Search for the cell housing the specified text and yield its [x, y] center coordinate. 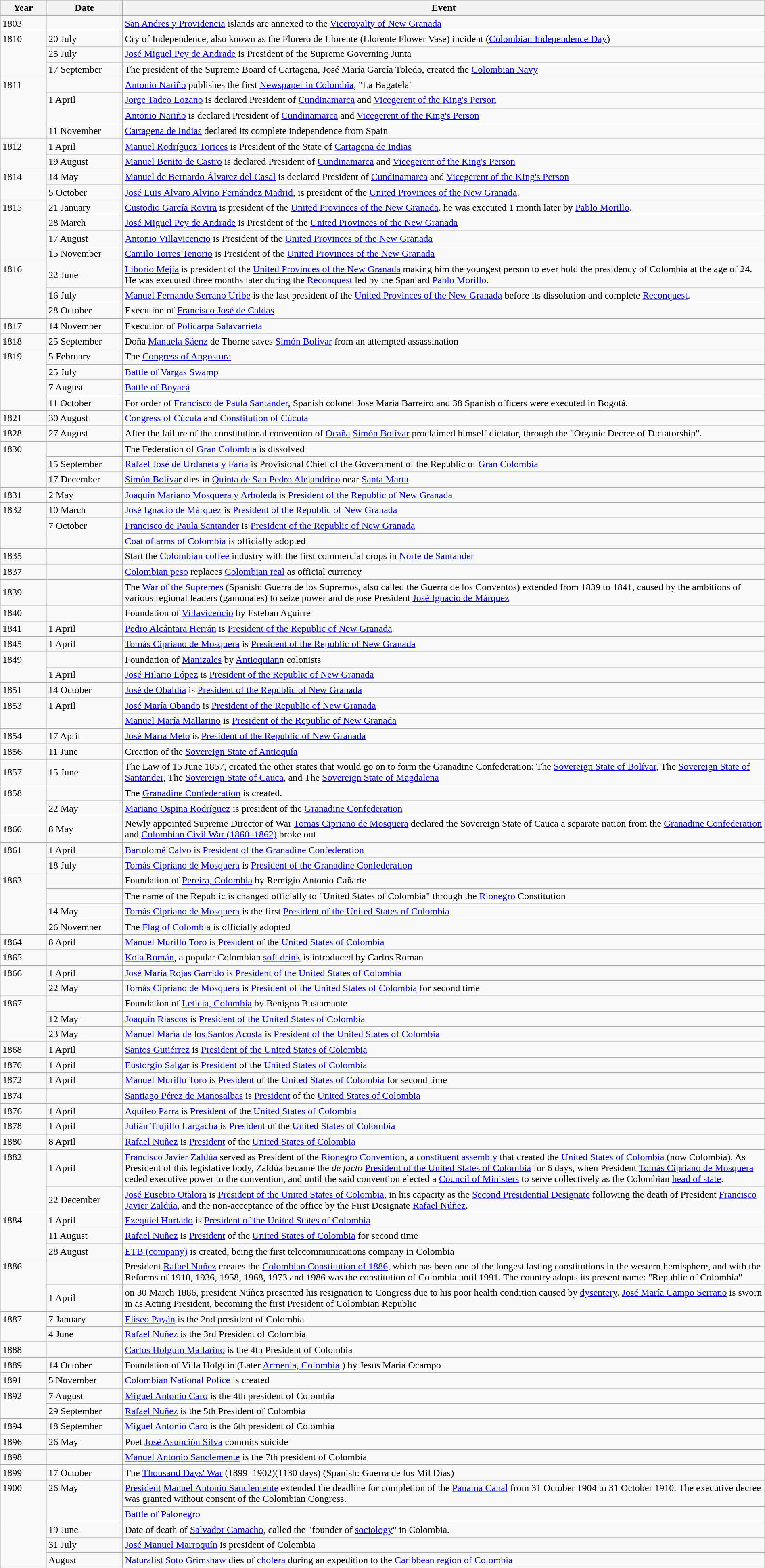
Battle of Palonegro [444, 1514]
1896 [23, 1442]
Camilo Torres Tenorio is President of the United Provinces of the New Granada [444, 254]
1899 [23, 1472]
1840 [23, 613]
1882 [23, 1181]
5 October [84, 192]
Manuel Murillo Toro is President of the United States of Colombia for second time [444, 1080]
ETB (company) is created, being the first telecommunications company in Colombia [444, 1251]
19 August [84, 161]
Manuel Rodríguez Torices is President of the State of Cartagena de Indias [444, 146]
Eustorgio Salgar is President of the United States of Colombia [444, 1065]
Simón Bolívar dies in Quinta de San Pedro Alejandrino near Santa Marta [444, 480]
1830 [23, 464]
Cartagena de Indias declared its complete independence from Spain [444, 131]
Manuel Murillo Toro is President of the United States of Colombia [444, 942]
Antonio Nariño publishes the first Newspaper in Colombia, "La Bagatela" [444, 85]
1867 [23, 1019]
Rafael Nuñez is the 3rd President of Colombia [444, 1334]
Miguel Antonio Caro is the 6th president of Colombia [444, 1426]
1856 [23, 752]
31 July [84, 1545]
Santos Gutiérrez is President of the United States of Colombia [444, 1050]
1863 [23, 904]
August [84, 1560]
José de Obaldía is President of the Republic of New Granada [444, 690]
The president of the Supreme Board of Cartagena, José María García Toledo, created the Colombian Navy [444, 69]
4 June [84, 1334]
12 May [84, 1019]
1900 [23, 1524]
José María Rojas Garrido is President of the United States of Colombia [444, 973]
Poet José Asunción Silva commits suicide [444, 1442]
1817 [23, 326]
San Andres y Providencia islands are annexed to the Viceroyalty of New Granada [444, 23]
1849 [23, 667]
1821 [23, 418]
José Hilario López is President of the Republic of New Granada [444, 674]
Antonio Nariño is declared President of Cundinamarca and Vicegerent of the King's Person [444, 115]
1861 [23, 858]
Manuel María Mallarino is President of the Republic of New Granada [444, 721]
1892 [23, 1403]
14 November [84, 326]
17 September [84, 69]
1835 [23, 556]
Colombian National Police is created [444, 1380]
Colombian peso replaces Colombian real as official currency [444, 572]
José Ignacio de Márquez is President of the Republic of New Granada [444, 510]
After the failure of the constitutional convention of Ocaña Simón Bolívar proclaimed himself dictator, through the "Organic Decree of Dictatorship". [444, 433]
17 April [84, 736]
The Flag of Colombia is officially adopted [444, 927]
For order of Francisco de Paula Santander, Spanish colonel Jose Maria Barreiro and 38 Spanish officers were executed in Bogotá. [444, 403]
Doña Manuela Sáenz de Thorne saves Simón Bolívar from an attempted assassination [444, 341]
26 November [84, 927]
Execution of Francisco José de Caldas [444, 311]
José Manuel Marroquín is president of Colombia [444, 1545]
1860 [23, 829]
1812 [23, 154]
18 July [84, 865]
1832 [23, 526]
Bartolomé Calvo is President of the Granadine Confederation [444, 850]
Custodio García Rovira is president of the United Provinces of the New Granada. he was executed 1 month later by Pablo Morillo. [444, 208]
1816 [23, 290]
20 July [84, 39]
Kola Román, a popular Colombian soft drink is introduced by Carlos Roman [444, 957]
Carlos Holguín Mallarino is the 4th President of Colombia [444, 1350]
José María Melo is President of the Republic of New Granada [444, 736]
1858 [23, 801]
Francisco de Paula Santander is President of the Republic of New Granada [444, 526]
1828 [23, 433]
1815 [23, 231]
21 January [84, 208]
Tomás Cipriano de Mosquera is President of the United States of Colombia for second time [444, 988]
The Congress of Angostura [444, 357]
15 June [84, 772]
1880 [23, 1142]
1886 [23, 1285]
1810 [23, 54]
23 May [84, 1034]
28 August [84, 1251]
1853 [23, 713]
Joaquín Riascos is President of the United States of Colombia [444, 1019]
2 May [84, 495]
Battle of Boyacá [444, 387]
5 November [84, 1380]
10 March [84, 510]
16 July [84, 295]
1865 [23, 957]
28 October [84, 311]
18 September [84, 1426]
1851 [23, 690]
1845 [23, 644]
1857 [23, 772]
Date of death of Salvador Camacho, called the "founder of sociology" in Colombia. [444, 1529]
1819 [23, 380]
Foundation of Villavicencio by Esteban Aguirre [444, 613]
Mariano Ospina Rodríguez is president of the Granadine Confederation [444, 808]
Cry of Independence, also known as the Florero de Llorente (Llorente Flower Vase) incident (Colombian Independence Day) [444, 39]
José Miguel Pey de Andrade is President of the Supreme Governing Junta [444, 54]
Rafael Nuñez is President of the United States of Colombia [444, 1142]
Tomás Cipriano de Mosquera is President of the Republic of New Granada [444, 644]
The Federation of Gran Colombia is dissolved [444, 449]
1894 [23, 1426]
1866 [23, 980]
Year [23, 8]
Rafael Nuñez is the 5th President of Colombia [444, 1411]
Manuel María de los Santos Acosta is President of the United States of Colombia [444, 1034]
Pedro Alcántara Herrán is President of the Republic of New Granada [444, 628]
1818 [23, 341]
1868 [23, 1050]
1889 [23, 1365]
15 September [84, 464]
17 December [84, 480]
Jorge Tadeo Lozano is declared President of Cundinamarca and Vicegerent of the King's Person [444, 100]
Congress of Cúcuta and Constitution of Cúcuta [444, 418]
Aquileo Parra is President of the United States of Colombia [444, 1111]
1898 [23, 1457]
The Thousand Days' War (1899–1902)(1130 days) (Spanish: Guerra de los Mil Días) [444, 1472]
1884 [23, 1236]
1891 [23, 1380]
The Granadine Confederation is created. [444, 793]
Manuel Benito de Castro is declared President of Cundinamarca and Vicegerent of the King's Person [444, 161]
Foundation of Manizales by Antioquiann colonists [444, 659]
1837 [23, 572]
Manuel Fernando Serrano Uribe is the last president of the United Provinces of the New Granada before its dissolution and complete Reconquest. [444, 295]
Miguel Antonio Caro is the 4th president of Colombia [444, 1396]
17 August [84, 238]
11 August [84, 1236]
Ezequiel Hurtado is President of the United States of Colombia [444, 1220]
15 November [84, 254]
27 August [84, 433]
Manuel Antonio Sanclemente is the 7th president of Colombia [444, 1457]
8 May [84, 829]
Execution of Policarpa Salavarrieta [444, 326]
Coat of arms of Colombia is officially adopted [444, 541]
Santiago Pérez de Manosalbas is President of the United States of Colombia [444, 1096]
Start the Colombian coffee industry with the first commercial crops in Norte de Santander [444, 556]
1864 [23, 942]
1874 [23, 1096]
1876 [23, 1111]
1841 [23, 628]
11 November [84, 131]
1887 [23, 1327]
Tomás Cipriano de Mosquera is the first President of the United States of Colombia [444, 911]
Rafael José de Urdaneta y Faría is Provisional Chief of the Government of the Republic of Gran Colombia [444, 464]
28 March [84, 223]
Joaquín Mariano Mosquera y Arboleda is President of the Republic of New Granada [444, 495]
1803 [23, 23]
Foundation of Leticia, Colombia by Benigno Bustamante [444, 1004]
José Miguel Pey de Andrade is President of the United Provinces of the New Granada [444, 223]
Eliseo Payán is the 2nd president of Colombia [444, 1319]
José Luis Álvaro Alvino Fernández Madrid, is president of the United Provinces of the New Granada. [444, 192]
Foundation of Villa Holguin (Later Armenia, Colombia ) by Jesus Maria Ocampo [444, 1365]
5 February [84, 357]
22 June [84, 274]
25 September [84, 341]
1888 [23, 1350]
11 October [84, 403]
1814 [23, 184]
1872 [23, 1080]
17 October [84, 1472]
Manuel de Bernardo Álvarez del Casal is declared President of Cundinamarca and Vicegerent of the King's Person [444, 177]
Antonio Villavicencio is President of the United Provinces of the New Granada [444, 238]
Date [84, 8]
Julián Trujillo Largacha is President of the United States of Colombia [444, 1126]
Creation of the Sovereign State of Antioquía [444, 752]
1811 [23, 108]
1870 [23, 1065]
Naturalist Soto Grimshaw dies of cholera during an expedition to the Caribbean region of Colombia [444, 1560]
7 January [84, 1319]
José María Obando is President of the Republic of New Granada [444, 706]
30 August [84, 418]
7 October [84, 533]
19 June [84, 1529]
1831 [23, 495]
1839 [23, 592]
Battle of Vargas Swamp [444, 372]
1854 [23, 736]
1878 [23, 1126]
Rafael Nuñez is President of the United States of Colombia for second time [444, 1236]
11 June [84, 752]
Tomás Cipriano de Mosquera is President of the Granadine Confederation [444, 865]
29 September [84, 1411]
Event [444, 8]
22 December [84, 1200]
The name of the Republic is changed officially to "United States of Colombia" through the Rionegro Constitution [444, 896]
Foundation of Pereira, Colombia by Remigio Antonio Cañarte [444, 881]
